Pinpoint the cell where the given text exists, returning its (X, Y) midpoint coordinate. 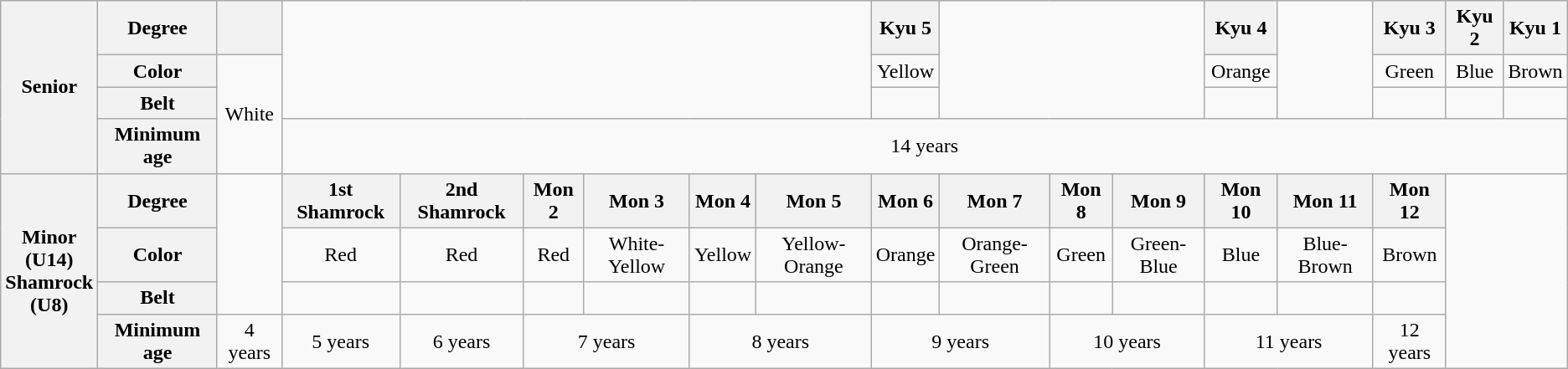
2nd Shamrock (462, 201)
1st Shamrock (340, 201)
5 years (340, 341)
Kyu 2 (1474, 28)
Orange-Green (995, 254)
Mon 6 (905, 201)
14 years (925, 146)
White-Yellow (637, 254)
White (250, 114)
Kyu 3 (1409, 28)
Mon 11 (1325, 201)
Mon 4 (722, 201)
Kyu 4 (1241, 28)
Mon 8 (1081, 201)
10 years (1127, 341)
Mon 5 (814, 201)
7 years (606, 341)
Kyu 5 (905, 28)
8 years (781, 341)
Kyu 1 (1536, 28)
Mon 3 (637, 201)
Blue-Brown (1325, 254)
6 years (462, 341)
Mon 10 (1241, 201)
Mon 2 (554, 201)
Minor(U14)Shamrock(U8) (49, 271)
Mon 12 (1409, 201)
Mon 9 (1158, 201)
4 years (250, 341)
Green-Blue (1158, 254)
9 years (960, 341)
Senior (49, 87)
12 years (1409, 341)
Mon 7 (995, 201)
11 years (1288, 341)
Yellow-Orange (814, 254)
